Provide the [x, y] coordinate of the cell's center where the given text is located.  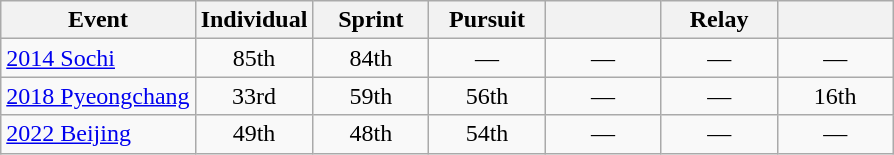
16th [835, 96]
Pursuit [487, 20]
48th [371, 134]
Individual [254, 20]
85th [254, 58]
Sprint [371, 20]
84th [371, 58]
2018 Pyeongchang [98, 96]
2014 Sochi [98, 58]
33rd [254, 96]
Relay [719, 20]
54th [487, 134]
49th [254, 134]
56th [487, 96]
Event [98, 20]
2022 Beijing [98, 134]
59th [371, 96]
